Identify which cell holds the provided text, then report its [X, Y] central coordinate. 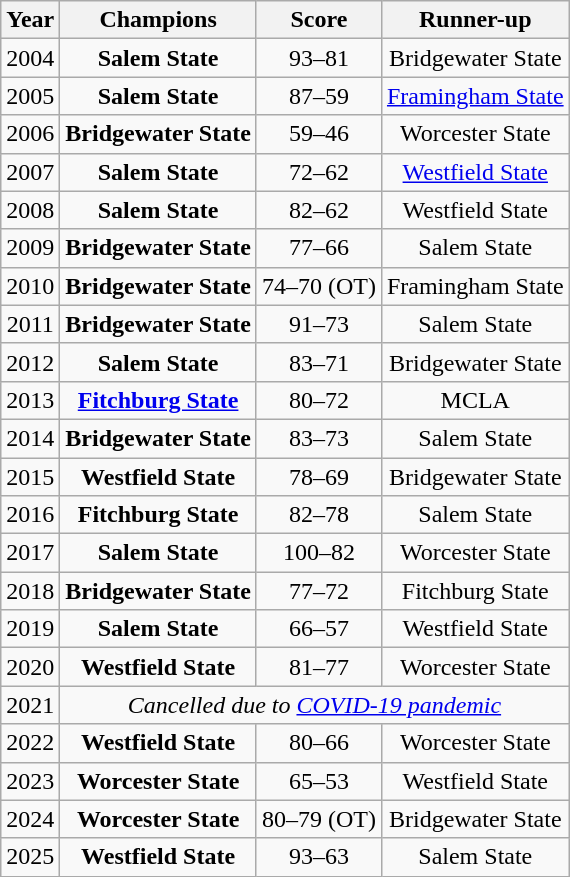
77–66 [318, 248]
2025 [30, 857]
2020 [30, 667]
Cancelled due to COVID-19 pandemic [314, 705]
82–78 [318, 515]
80–66 [318, 743]
100–82 [318, 553]
2013 [30, 400]
78–69 [318, 477]
74–70 (OT) [318, 286]
2024 [30, 819]
83–73 [318, 438]
93–63 [318, 857]
81–77 [318, 667]
82–62 [318, 210]
Year [30, 20]
2005 [30, 96]
91–73 [318, 324]
72–62 [318, 172]
93–81 [318, 58]
2010 [30, 286]
2004 [30, 58]
80–79 (OT) [318, 819]
2016 [30, 515]
2014 [30, 438]
2006 [30, 134]
2023 [30, 781]
2009 [30, 248]
Champions [158, 20]
2021 [30, 705]
66–57 [318, 629]
2022 [30, 743]
2007 [30, 172]
Score [318, 20]
2017 [30, 553]
2019 [30, 629]
59–46 [318, 134]
77–72 [318, 591]
2018 [30, 591]
MCLA [475, 400]
83–71 [318, 362]
Runner-up [475, 20]
2015 [30, 477]
2012 [30, 362]
80–72 [318, 400]
2008 [30, 210]
2011 [30, 324]
87–59 [318, 96]
65–53 [318, 781]
